Return [X, Y] of the center of cell containing provided text 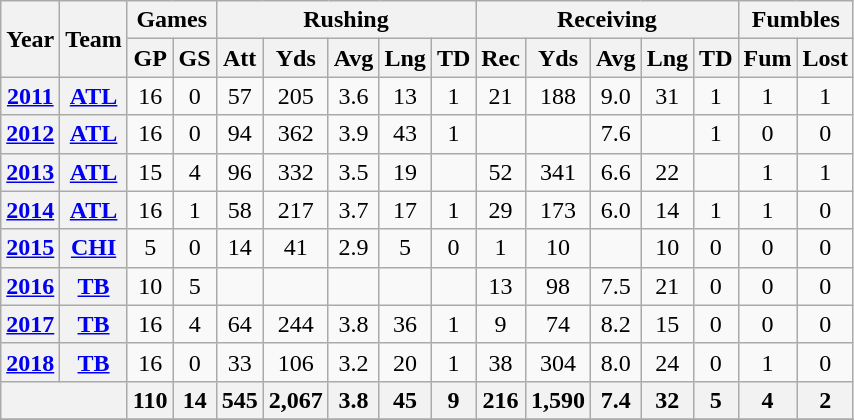
332 [296, 172]
CHI [94, 248]
2.9 [354, 248]
110 [150, 400]
2017 [30, 324]
188 [558, 96]
6.6 [616, 172]
304 [558, 362]
58 [240, 210]
Fumbles [796, 20]
32 [667, 400]
216 [501, 400]
64 [240, 324]
33 [240, 362]
2018 [30, 362]
2013 [30, 172]
1,590 [558, 400]
43 [405, 134]
52 [501, 172]
362 [296, 134]
3.6 [354, 96]
74 [558, 324]
41 [296, 248]
19 [405, 172]
Rec [501, 58]
8.0 [616, 362]
Att [240, 58]
GS [194, 58]
3.5 [354, 172]
94 [240, 134]
45 [405, 400]
Fum [768, 58]
24 [667, 362]
38 [501, 362]
2015 [30, 248]
96 [240, 172]
29 [501, 210]
2014 [30, 210]
2 [825, 400]
3.2 [354, 362]
106 [296, 362]
7.4 [616, 400]
2016 [30, 286]
217 [296, 210]
3.7 [354, 210]
3.9 [354, 134]
205 [296, 96]
545 [240, 400]
Lost [825, 58]
Team [94, 39]
57 [240, 96]
20 [405, 362]
6.0 [616, 210]
7.6 [616, 134]
Year [30, 39]
17 [405, 210]
173 [558, 210]
2,067 [296, 400]
2012 [30, 134]
Rushing [346, 20]
GP [150, 58]
2011 [30, 96]
8.2 [616, 324]
Games [172, 20]
Receiving [607, 20]
22 [667, 172]
31 [667, 96]
244 [296, 324]
98 [558, 286]
341 [558, 172]
7.5 [616, 286]
36 [405, 324]
9.0 [616, 96]
